Capture the cell that displays the provided text and extract its [X, Y] central coordinate. 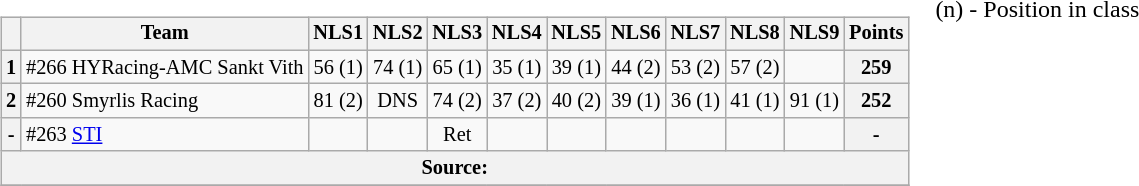
40 (2) [577, 101]
81 (2) [338, 101]
252 [876, 101]
DNS [398, 101]
NLS3 [457, 34]
35 (1) [517, 67]
NLS2 [398, 34]
37 (2) [517, 101]
NLS9 [815, 34]
2 [11, 101]
Ret [457, 135]
NLS5 [577, 34]
Team [164, 34]
Source: [454, 168]
NLS7 [696, 34]
NLS8 [755, 34]
#260 Smyrlis Racing [164, 101]
56 (1) [338, 67]
1 [11, 67]
NLS1 [338, 34]
44 (2) [636, 67]
65 (1) [457, 67]
74 (1) [398, 67]
NLS4 [517, 34]
91 (1) [815, 101]
57 (2) [755, 67]
Points [876, 34]
259 [876, 67]
#263 STI [164, 135]
#266 HYRacing-AMC Sankt Vith [164, 67]
53 (2) [696, 67]
36 (1) [696, 101]
NLS6 [636, 34]
41 (1) [755, 101]
74 (2) [457, 101]
